Find where the given text appears and provide that cell's center as [X, Y] coordinate. 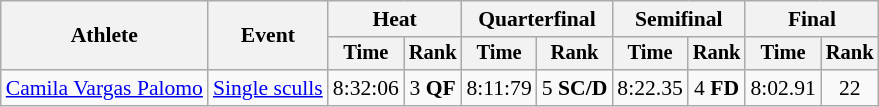
8:22.35 [650, 88]
4 FD [717, 88]
Quarterfinal [536, 19]
8:32:06 [366, 88]
Athlete [104, 36]
8:11:79 [498, 88]
22 [850, 88]
Semifinal [678, 19]
Final [812, 19]
5 SC/D [575, 88]
8:02.91 [782, 88]
Event [268, 36]
Camila Vargas Palomo [104, 88]
Single sculls [268, 88]
3 QF [433, 88]
Heat [395, 19]
